Identify which cell holds the provided text, then report its (X, Y) central coordinate. 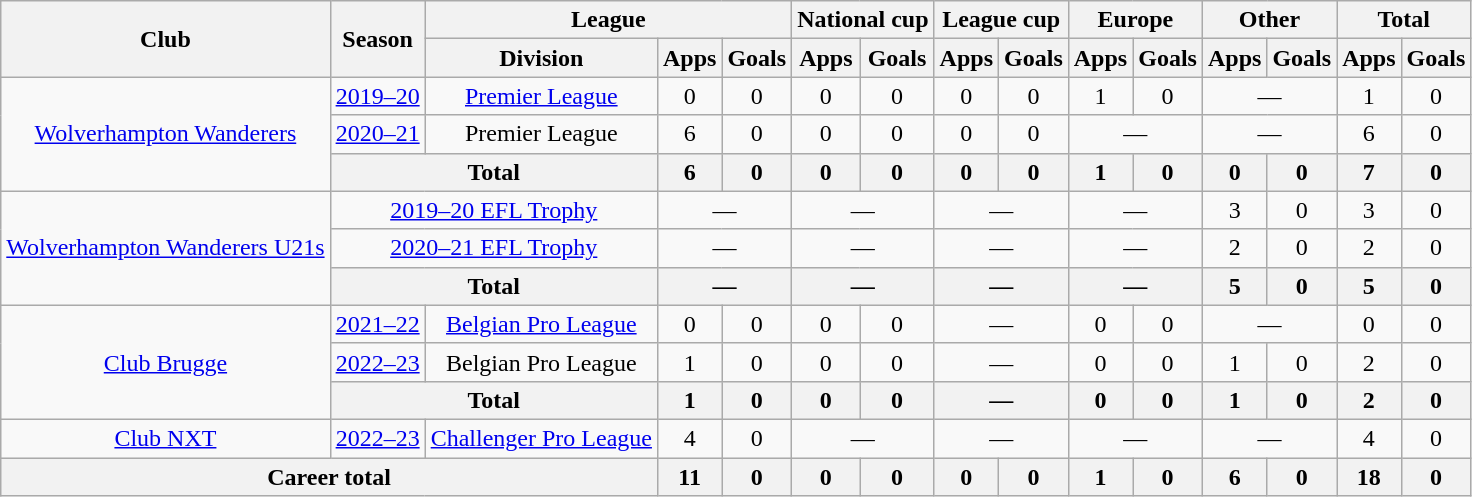
League (608, 20)
2019–20 EFL Trophy (494, 210)
National cup (863, 20)
League cup (1001, 20)
Wolverhampton Wanderers (166, 134)
Other (1269, 20)
2020–21 (378, 134)
Challenger Pro League (541, 438)
Career total (330, 477)
2021–22 (378, 324)
Club (166, 39)
2019–20 (378, 96)
11 (689, 477)
Season (378, 39)
18 (1369, 477)
2020–21 EFL Trophy (494, 248)
Wolverhampton Wanderers U21s (166, 248)
7 (1369, 172)
Division (541, 58)
Club Brugge (166, 362)
Europe (1135, 20)
Club NXT (166, 438)
